Return [x, y] of the center of cell containing provided text 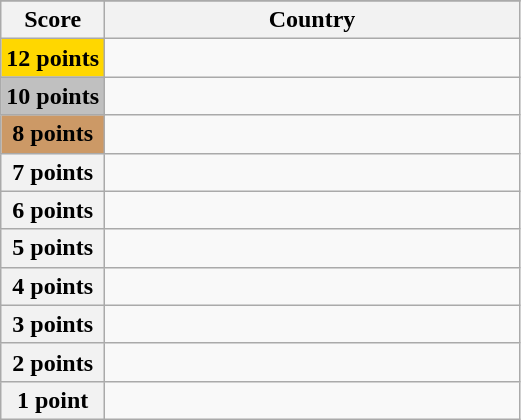
12 points [53, 58]
10 points [53, 96]
5 points [53, 248]
6 points [53, 210]
7 points [53, 172]
8 points [53, 134]
3 points [53, 324]
1 point [53, 400]
2 points [53, 362]
4 points [53, 286]
Score [53, 20]
Country [312, 20]
